Pinpoint the cell where the given text exists, returning its (X, Y) midpoint coordinate. 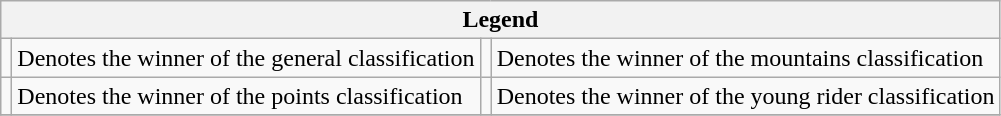
Denotes the winner of the mountains classification (746, 58)
Denotes the winner of the points classification (246, 96)
Denotes the winner of the young rider classification (746, 96)
Legend (500, 20)
Denotes the winner of the general classification (246, 58)
